From the cell containing the given text, extract its center point as [X, Y] coordinate. 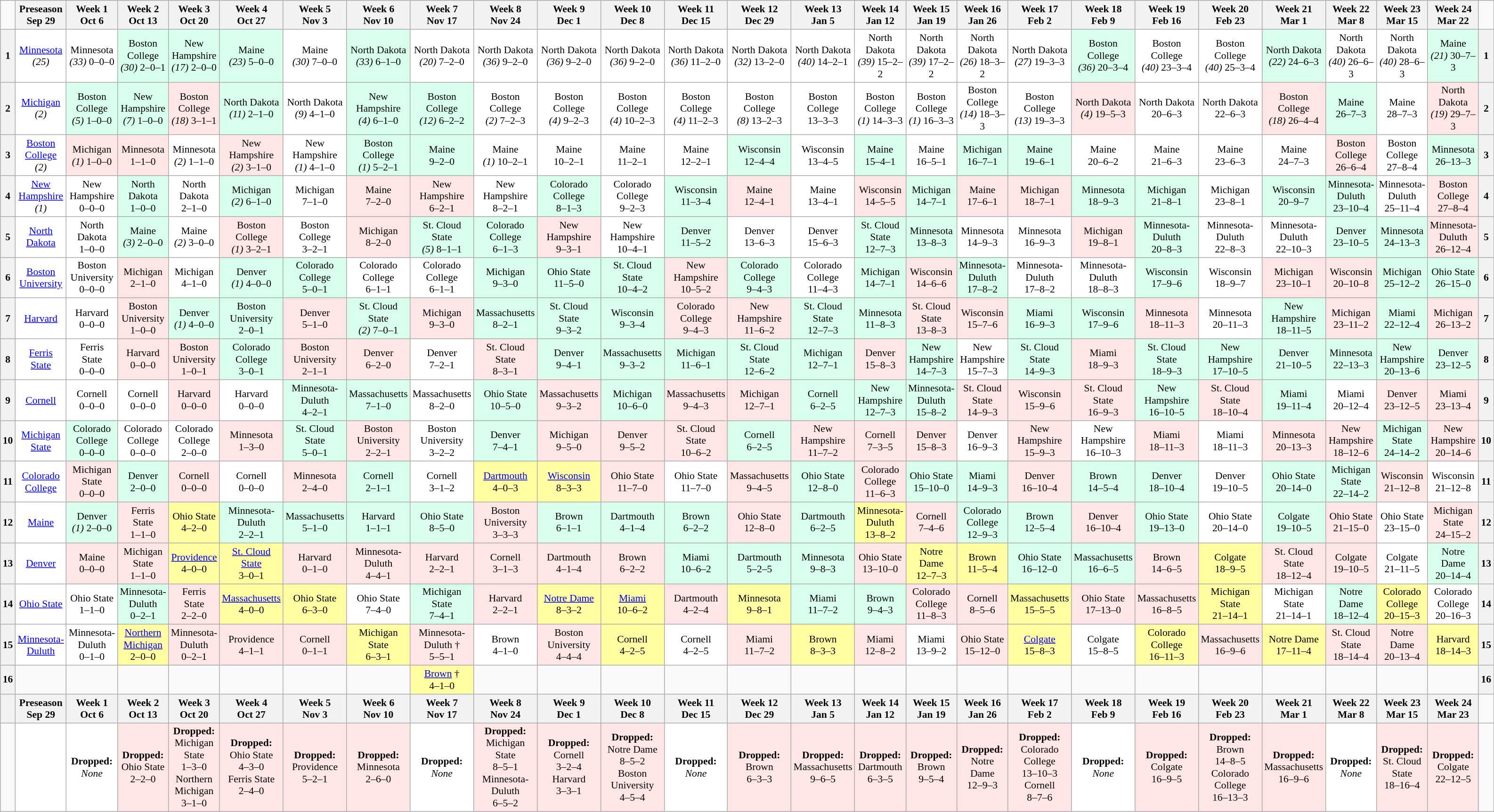
Ohio State19–13–0 [1167, 523]
Dropped:Notre Dame8–5–2Boston University4–5–4 [632, 768]
Wisconsin13–4–5 [823, 155]
Massachusetts16–9–6 [1230, 645]
Boston College(40) 25–3–4 [1230, 56]
Boston University2–2–1 [379, 441]
Denver21–10–5 [1293, 360]
Providence4–0–0 [194, 563]
Michigan8–2–0 [379, 237]
Boston College(13) 19–3–3 [1040, 108]
Michigan State0–0–0 [92, 482]
North Dakota(20) 7–2–0 [442, 56]
North Dakota(33) 6–1–0 [379, 56]
Boston University3–3–3 [506, 523]
Notre Dame17–11–4 [1293, 645]
Maine16–5–1 [931, 155]
Minnesota-Duluth22–8–3 [1230, 237]
North Dakota22–6–3 [1230, 108]
Wisconsin18–9–7 [1230, 278]
Week 24Mar 22 [1453, 15]
Maine23–6–3 [1230, 155]
Minnesota20–11–3 [1230, 318]
Notre Dame12–7–3 [931, 563]
Cornell7–3–5 [880, 441]
Boston College(4) 9–2–3 [569, 108]
Dropped:Colgate22–12–5 [1453, 768]
North Dakota(40) 28–6–3 [1402, 56]
Minnesota14–9–3 [982, 237]
Dartmouth4–0–3 [506, 482]
Ohio State15–12–0 [982, 645]
New Hampshire18–11–5 [1293, 318]
Minnesota1–3–0 [252, 441]
Miami23–13–4 [1453, 400]
Wisconsin14–5–5 [880, 196]
Denver18–10–4 [1167, 482]
Dropped:Brown14–8–5Colorado College16–13–3 [1230, 768]
Minnesota-Duluth [41, 645]
Maine15–4–1 [880, 155]
St. Cloud State12–6–2 [759, 360]
Michigan18–7–1 [1040, 196]
Brown6–1–1 [569, 523]
Denver15–6–3 [823, 237]
Ferris State [41, 360]
Boston College(5) 1–0–0 [92, 108]
Northern Michigan2–0–0 [143, 645]
Colorado College12–9–3 [982, 523]
Michigan(1) 1–0–0 [92, 155]
Minnesota-Duluth23–10–4 [1351, 196]
New Hampshire10–4–1 [632, 237]
Notre Dame20–14–4 [1453, 563]
Minnesota-Duluth0–1–0 [92, 645]
Maine17–6–1 [982, 196]
Minnesota-Duluth13–8–2 [880, 523]
Miami13–9–2 [931, 645]
St. Cloud State10–6–2 [696, 441]
Cornell [41, 400]
Dropped:Dartmouth6–3–5 [880, 768]
Colorado College5–0–1 [315, 278]
Brown11–5–4 [982, 563]
Ohio State6–3–0 [315, 604]
Colorado College11–8–3 [931, 604]
Boston College(18) 26–4–4 [1293, 108]
Minnesota(25) [41, 56]
Boston College(1) 5–2–1 [379, 155]
Miami12–8–2 [880, 645]
Maine12–2–1 [696, 155]
Massachusetts16–6–5 [1103, 563]
North Dakota(27) 19–3–3 [1040, 56]
St. Cloud State18–14–4 [1351, 645]
Maine20–6–2 [1103, 155]
Michigan(2) [41, 108]
New Hampshire20–14–6 [1453, 441]
Massachusetts4–0–0 [252, 604]
New Hampshire(2) 3–1–0 [252, 155]
St. Cloud State16–9–3 [1103, 400]
Notre Dame20–13–4 [1402, 645]
Dropped:Minnesota2–6–0 [379, 768]
Miami19–11–4 [1293, 400]
Cornell7–4–6 [931, 523]
North Dakota20–6–3 [1167, 108]
Boston College(8) 13–2–3 [759, 108]
Minnesota(33) 0–0–0 [92, 56]
Boston College3–2–1 [315, 237]
Ferris State1–1–0 [143, 523]
Boston College(4) 10–2–3 [632, 108]
Massachusetts8–2–1 [506, 318]
Boston College(12) 6–2–2 [442, 108]
Massachusetts9–4–3 [696, 400]
Ohio State13–10–0 [880, 563]
Wisconsin15–9–6 [1040, 400]
Boston University0–0–0 [92, 278]
Maine(3) 2–0–0 [143, 237]
Boston University1–0–1 [194, 360]
Ohio State7–4–0 [379, 604]
Massachusetts8–2–0 [442, 400]
Harvard0–1–0 [315, 563]
Maine(2) 3–0–0 [194, 237]
Colorado College16–11–3 [1167, 645]
Michigan23–8–1 [1230, 196]
Colorado College9–2–3 [632, 196]
Ohio State21–15–0 [1351, 523]
Miami20–12–4 [1351, 400]
Boston College(40) 23–3–4 [1167, 56]
New Hampshire(17) 2–0–0 [194, 56]
Minnesota-Duluth20–8–3 [1167, 237]
Michigan23–10–1 [1293, 278]
Minnesota-Duluth †5–5–1 [442, 645]
St. Cloud State18–12–4 [1293, 563]
Cornell8–5–6 [982, 604]
Minnesota-Duluth4–4–1 [379, 563]
Denver2–0–0 [143, 482]
Denver16–9–3 [982, 441]
Michigan7–1–0 [315, 196]
Michigan9–5–0 [569, 441]
Maine [41, 523]
Boston College(1) 3–2–1 [252, 237]
Colorado College20–15–3 [1402, 604]
Ohio State [41, 604]
Massachusetts5–1–0 [315, 523]
Denver5–1–0 [315, 318]
Michigan State6–3–1 [379, 645]
Miami16–9–3 [1040, 318]
New Hampshire(4) 6–1–0 [379, 108]
Colorado College8–1–3 [569, 196]
Maine11–2–1 [632, 155]
St. Cloud State3–0–1 [252, 563]
Cornell2–1–1 [379, 482]
Dropped:Colgate16–9–5 [1167, 768]
Maine0–0–0 [92, 563]
Notre Dame8–3–2 [569, 604]
Colorado College [41, 482]
Minnesota-Duluth26–12–4 [1453, 237]
Minnesota24–13–3 [1402, 237]
Boston College13–3–3 [823, 108]
Minnesota20–13–3 [1293, 441]
Michigan25–12–2 [1402, 278]
North Dakota(36) 11–2–0 [696, 56]
Maine(23) 5–0–0 [252, 56]
St. Cloud State(5) 8–1–1 [442, 237]
Massachusetts15–5–5 [1040, 604]
North Dakota [41, 237]
Ohio State4–2–0 [194, 523]
Michigan State22–14–2 [1351, 482]
Ohio State16–12–0 [1040, 563]
Colorado College11–4–3 [823, 278]
North Dakota(19) 29–7–3 [1453, 108]
Brown12–5–4 [1040, 523]
Brown8–3–3 [823, 645]
New Hampshire15–9–3 [1040, 441]
Minnesota2–4–0 [315, 482]
Boston University2–0–1 [252, 318]
Wisconsin20–9–7 [1293, 196]
Michigan11–6–1 [696, 360]
Maine19–6–1 [1040, 155]
New Hampshire14–7–3 [931, 360]
Minnesota-Duluth2–2–1 [252, 523]
New Hampshire18–12–6 [1351, 441]
Minnesota-Duluth22–10–3 [1293, 237]
Minnesota-Duluth25–11–4 [1402, 196]
Denver(1) 2–0–0 [92, 523]
Harvard1–1–1 [379, 523]
New Hampshire8–2–1 [506, 196]
St. Cloud State5–0–1 [315, 441]
St. Cloud State13–8–3 [931, 318]
Ferris State2–2–0 [194, 604]
Ferris State0–0–0 [92, 360]
Ohio State1–1–0 [92, 604]
Week 24Mar 23 [1453, 708]
Wisconsin12–4–4 [759, 155]
Minnesota(2) 1–1–0 [194, 155]
Dropped:Michigan State1–3–0Northern Michigan3–1–0 [194, 768]
Michigan State24–15–2 [1453, 523]
Ohio State8–5–0 [442, 523]
Michigan2–1–0 [143, 278]
Dropped:Ohio State2–2–0 [143, 768]
Boston University2–1–1 [315, 360]
Providence4–1–1 [252, 645]
Boston College(14) 18–3–3 [982, 108]
Denver23–10–5 [1351, 237]
North Dakota(39) 15–2–2 [880, 56]
Dropped:Ohio State4–3–0Ferris State2–4–0 [252, 768]
Denver19–10–5 [1230, 482]
Boston University3–2–2 [442, 441]
Maine24–7–3 [1293, 155]
Brown †4–1–0 [442, 680]
New Hampshire17–10–5 [1230, 360]
Michigan State7–4–1 [442, 604]
Michigan State1–1–0 [143, 563]
New Hampshire10–5–2 [696, 278]
Minnesota16–9–3 [1040, 237]
Maine(21) 30–7–3 [1453, 56]
North Dakota2–1–0 [194, 196]
Ohio State11–5–0 [569, 278]
St. Cloud State10–4–2 [632, 278]
Boston College(36) 20–3–4 [1103, 56]
New Hampshire16–10–3 [1103, 441]
Minnesota-Duluth18–8–3 [1103, 278]
New Hampshire0–0–0 [92, 196]
Michigan21–8–1 [1167, 196]
Dropped:Michigan State8–5–1Minnesota-Duluth6–5–2 [506, 768]
Minnesota11–8–3 [880, 318]
Maine28–7–3 [1402, 108]
Boston University4–4–4 [569, 645]
Brown14–6–5 [1167, 563]
New Hampshire(1) [41, 196]
Boston College(1) 14–3–3 [880, 108]
North Dakota(26) 18–3–2 [982, 56]
Colorado College20–16–3 [1453, 604]
Dropped:Cornell3–2–4Harvard3–3–1 [569, 768]
New Hampshire9–3–1 [569, 237]
North Dakota(11) 2–1–0 [252, 108]
Denver13–6–3 [759, 237]
Denver7–2–1 [442, 360]
New Hampshire11–7–2 [823, 441]
New Hampshire12–7–3 [880, 400]
Dropped:Brown6–3–3 [759, 768]
Denver6–2–0 [379, 360]
Cornell0–1–1 [315, 645]
Minnesota26–13–3 [1453, 155]
Ohio State23–15–0 [1402, 523]
Dropped:Massachusetts9–6–5 [823, 768]
Harvard [41, 318]
New Hampshire11–6–2 [759, 318]
North Dakota(39) 17–2–2 [931, 56]
Cornell3–1–3 [506, 563]
Boston College(30) 2–0–1 [143, 56]
St. Cloud State9–3–2 [569, 318]
Wisconsin8–3–3 [569, 482]
Colorado College11–6–3 [880, 482]
Minnesota22–13–3 [1351, 360]
Harvard18–14–3 [1453, 645]
Colorado College2–0–0 [194, 441]
Notre Dame18–12–4 [1351, 604]
New Hampshire(1) 4–1–0 [315, 155]
St. Cloud State18–10–4 [1230, 400]
North Dakota(22) 24–6–3 [1293, 56]
Maine9–2–0 [442, 155]
Wisconsin9–3–4 [632, 318]
Minnesota13–8–3 [931, 237]
Maine26–7–3 [1351, 108]
Wisconsin15–7–6 [982, 318]
Boston University1–0–0 [143, 318]
Maine7–2–0 [379, 196]
Dropped:Providence5–2–1 [315, 768]
Brown9–4–3 [880, 604]
Maine13–4–1 [823, 196]
Boston College26–6–4 [1351, 155]
North Dakota(40) 26–6–3 [1351, 56]
Dartmouth4–2–4 [696, 604]
Miami22–12–4 [1402, 318]
Denver [41, 563]
St. Cloud State18–9–3 [1167, 360]
Boston University [41, 278]
Miami14–9–3 [982, 482]
Dropped:Brown9–5–4 [931, 768]
Boston College(18) 3–1–1 [194, 108]
Minnesota9–8–1 [759, 604]
Colorado College3–0–1 [252, 360]
Dartmouth6–2–5 [823, 523]
Michigan4–1–0 [194, 278]
Maine(1) 10–2–1 [506, 155]
Colorado College6–1–3 [506, 237]
Colgate18–9–5 [1230, 563]
New Hampshire6–2–1 [442, 196]
Michigan19–8–1 [1103, 237]
Boston College(1) 16–3–3 [931, 108]
Boston College(4) 11–2–3 [696, 108]
Minnesota1–1–0 [143, 155]
Michigan10–6–0 [632, 400]
New Hampshire16–10–5 [1167, 400]
Michigan(2) 6–1–0 [252, 196]
St. Cloud State(2) 7–0–1 [379, 318]
New Hampshire20–13–6 [1402, 360]
Michigan23–11–2 [1351, 318]
Minnesota-Duluth4–2–1 [315, 400]
Ohio State17–13–0 [1103, 604]
Dropped:Massachusetts16–9–6 [1293, 768]
Brown14–5–4 [1103, 482]
Maine12–4–1 [759, 196]
Maine21–6–3 [1167, 155]
Ohio State10–5–0 [506, 400]
Denver7–4–1 [506, 441]
Ohio State15–10–0 [931, 482]
Michigan State24–14–2 [1402, 441]
Maine10–2–1 [569, 155]
Colgate15–8–5 [1103, 645]
Miami18–9–3 [1103, 360]
Minnesota-Duluth15–8–2 [931, 400]
Massachusetts7–1–0 [379, 400]
Wisconsin20–10–8 [1351, 278]
Dartmouth5–2–5 [759, 563]
Denver9–5–2 [632, 441]
Minnesota9–8–3 [823, 563]
Michigan16–7–1 [982, 155]
Colgate21–11–5 [1402, 563]
Wisconsin11–3–4 [696, 196]
Massachusetts16–8–5 [1167, 604]
Dropped:Notre Dame12–9–3 [982, 768]
Wisconsin14–6–6 [931, 278]
Denver9–4–1 [569, 360]
Minnesota18–11–3 [1167, 318]
North Dakota(9) 4–1–0 [315, 108]
New Hampshire(7) 1–0–0 [143, 108]
Dropped:St. Cloud State18–16–4 [1402, 768]
St. Cloud State8–3–1 [506, 360]
Brown4–1–0 [506, 645]
Boston College(2) [41, 155]
New Hampshire15–7–3 [982, 360]
Maine(30) 7–0–0 [315, 56]
Denver11–5–2 [696, 237]
North Dakota(4) 19–5–3 [1103, 108]
Cornell3–1–2 [442, 482]
Colgate15–8–3 [1040, 645]
Michigan State [41, 441]
Boston College(2) 7–2–3 [506, 108]
Ohio State26–15–0 [1453, 278]
Dropped:Colorado College13–10–3Cornell8–7–6 [1040, 768]
Minnesota18–9–3 [1103, 196]
Michigan26–13–2 [1453, 318]
North Dakota(40) 14–2–1 [823, 56]
North Dakota(32) 13–2–0 [759, 56]
Massachusetts9–4–5 [759, 482]
